Locate the cell with the specified text and output its (X, Y) center coordinate. 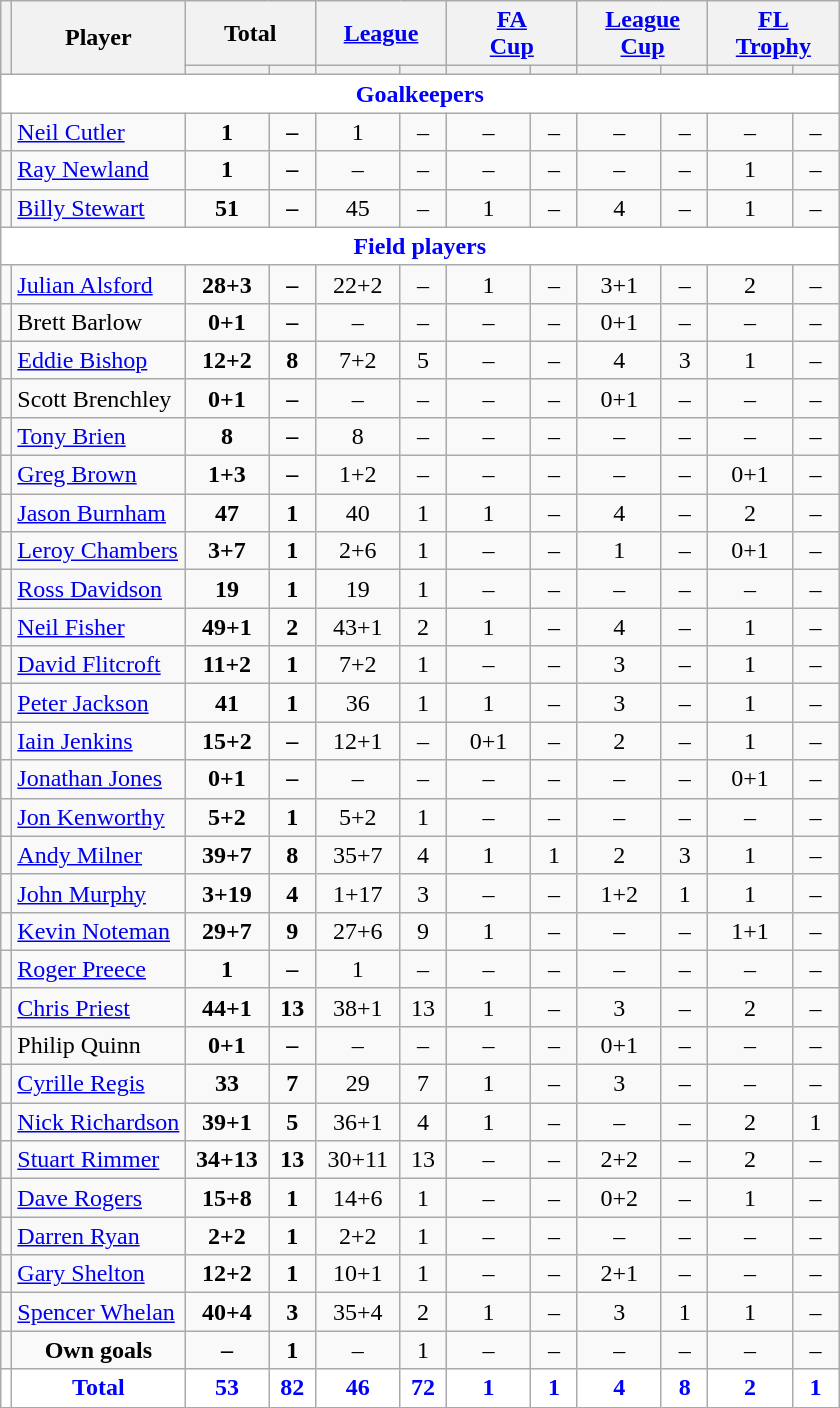
15+8 (227, 1198)
11+2 (227, 665)
Roger Preece (98, 969)
Andy Milner (98, 855)
40 (358, 513)
Stuart Rimmer (98, 1160)
Julian Alsford (98, 284)
Ray Newland (98, 170)
14+6 (358, 1198)
Goalkeepers (420, 94)
Own goals (98, 1350)
Tony Brien (98, 437)
35+4 (358, 1312)
1+3 (227, 475)
Jason Burnham (98, 513)
34+13 (227, 1160)
Scott Brenchley (98, 398)
3+19 (227, 893)
Dave Rogers (98, 1198)
12+1 (358, 741)
36 (358, 703)
3+1 (619, 284)
David Flitcroft (98, 665)
Darren Ryan (98, 1236)
30+11 (358, 1160)
49+1 (227, 627)
72 (424, 1388)
41 (227, 703)
29+7 (227, 931)
28+3 (227, 284)
46 (358, 1388)
15+2 (227, 741)
51 (227, 208)
82 (292, 1388)
League (382, 34)
43+1 (358, 627)
John Murphy (98, 893)
Peter Jackson (98, 703)
33 (227, 1084)
Cyrille Regis (98, 1084)
Gary Shelton (98, 1274)
Player (98, 38)
Leroy Chambers (98, 551)
Billy Stewart (98, 208)
Philip Quinn (98, 1046)
10+1 (358, 1274)
40+4 (227, 1312)
38+1 (358, 1007)
FACup (512, 34)
Spencer Whelan (98, 1312)
Jonathan Jones (98, 779)
29 (358, 1084)
1+17 (358, 893)
3+7 (227, 551)
Nick Richardson (98, 1122)
Brett Barlow (98, 322)
Eddie Bishop (98, 360)
39+7 (227, 855)
27+6 (358, 931)
35+7 (358, 855)
2+1 (619, 1274)
Iain Jenkins (98, 741)
39+1 (227, 1122)
Greg Brown (98, 475)
Neil Fisher (98, 627)
45 (358, 208)
0+2 (619, 1198)
2+6 (358, 551)
Jon Kenworthy (98, 817)
47 (227, 513)
53 (227, 1388)
Kevin Noteman (98, 931)
Ross Davidson (98, 589)
Neil Cutler (98, 132)
Field players (420, 246)
22+2 (358, 284)
Chris Priest (98, 1007)
LeagueCup (642, 34)
36+1 (358, 1122)
FLTrophy (774, 34)
1+1 (750, 931)
44+1 (227, 1007)
